Scan for the cell matching the given text and deliver its [X, Y] coordinate at center. 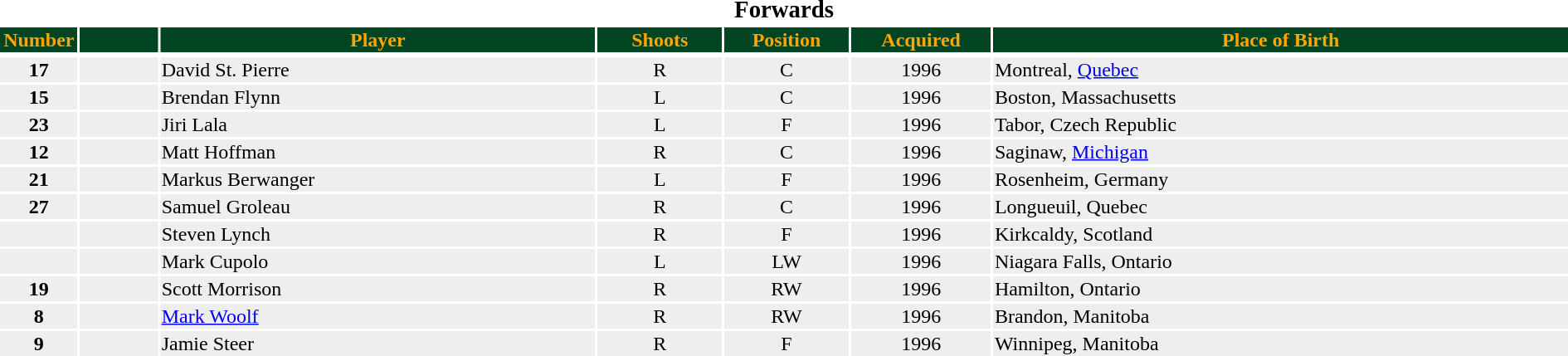
12 [39, 152]
LW [786, 261]
Winnipeg, Manitoba [1281, 344]
15 [39, 97]
Rosenheim, Germany [1281, 179]
8 [39, 316]
Matt Hoffman [377, 152]
Montreal, Quebec [1281, 70]
Saginaw, Michigan [1281, 152]
Place of Birth [1281, 40]
Scott Morrison [377, 289]
Niagara Falls, Ontario [1281, 261]
27 [39, 207]
Acquired [921, 40]
Brandon, Manitoba [1281, 316]
Brendan Flynn [377, 97]
Longueuil, Quebec [1281, 207]
Kirkcaldy, Scotland [1281, 234]
Mark Cupolo [377, 261]
9 [39, 344]
17 [39, 70]
Steven Lynch [377, 234]
David St. Pierre [377, 70]
23 [39, 124]
Samuel Groleau [377, 207]
Number [39, 40]
Shoots [660, 40]
Tabor, Czech Republic [1281, 124]
Boston, Massachusetts [1281, 97]
19 [39, 289]
Position [786, 40]
Mark Woolf [377, 316]
Player [377, 40]
Markus Berwanger [377, 179]
21 [39, 179]
Jamie Steer [377, 344]
Hamilton, Ontario [1281, 289]
Jiri Lala [377, 124]
